Return the [x, y] coordinate for the center point of the cell that contains the specified text.  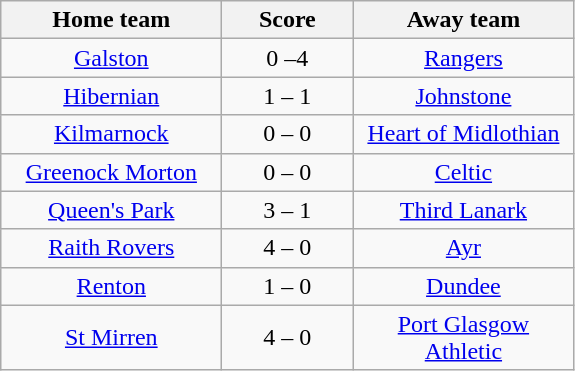
St Mirren [112, 338]
Ayr [464, 248]
Third Lanark [464, 210]
Heart of Midlothian [464, 134]
3 – 1 [288, 210]
Away team [464, 20]
Score [288, 20]
Hibernian [112, 96]
Home team [112, 20]
Rangers [464, 58]
Johnstone [464, 96]
Raith Rovers [112, 248]
Dundee [464, 286]
Galston [112, 58]
1 – 1 [288, 96]
Celtic [464, 172]
Renton [112, 286]
Port Glasgow Athletic [464, 338]
Queen's Park [112, 210]
Greenock Morton [112, 172]
0 –4 [288, 58]
1 – 0 [288, 286]
Kilmarnock [112, 134]
